Provide the [X, Y] coordinate of the cell's center where the given text is located.  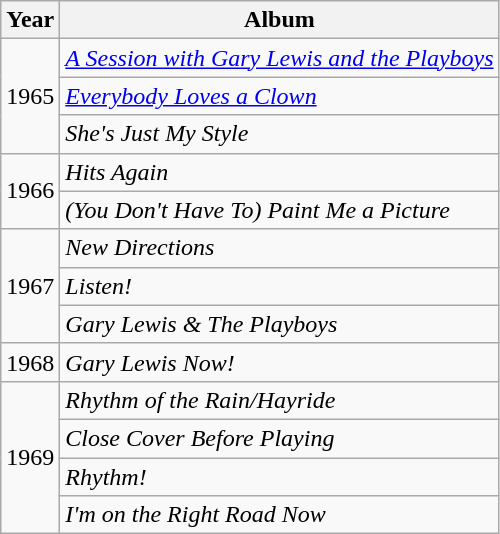
1969 [30, 457]
A Session with Gary Lewis and the Playboys [280, 58]
1966 [30, 191]
Gary Lewis Now! [280, 362]
Close Cover Before Playing [280, 438]
Listen! [280, 286]
Year [30, 20]
I'm on the Right Road Now [280, 515]
(You Don't Have To) Paint Me a Picture [280, 210]
1965 [30, 96]
New Directions [280, 248]
She's Just My Style [280, 134]
Rhythm! [280, 477]
1968 [30, 362]
Gary Lewis & The Playboys [280, 324]
Rhythm of the Rain/Hayride [280, 400]
Hits Again [280, 172]
1967 [30, 286]
Album [280, 20]
Everybody Loves a Clown [280, 96]
